Extract the (x, y) coordinate from the center of the cell holding the provided text.  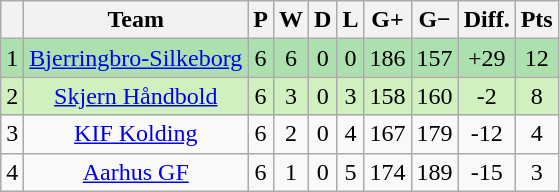
12 (536, 58)
179 (434, 134)
G− (434, 20)
Diff. (486, 20)
157 (434, 58)
-15 (486, 172)
189 (434, 172)
174 (388, 172)
W (290, 20)
186 (388, 58)
158 (388, 96)
P (261, 20)
Skjern Håndbold (136, 96)
Aarhus GF (136, 172)
Team (136, 20)
Bjerringbro-Silkeborg (136, 58)
160 (434, 96)
8 (536, 96)
G+ (388, 20)
167 (388, 134)
-2 (486, 96)
Pts (536, 20)
D (323, 20)
KIF Kolding (136, 134)
L (350, 20)
+29 (486, 58)
-12 (486, 134)
5 (350, 172)
